Locate the cell with the specified text and output its [x, y] center coordinate. 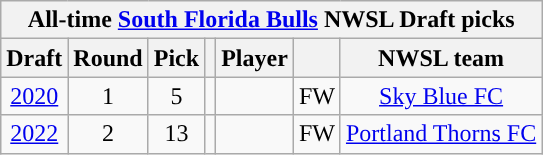
13 [176, 134]
Portland Thorns FC [440, 134]
2 [108, 134]
NWSL team [440, 58]
Player [255, 58]
All-time South Florida Bulls NWSL Draft picks [272, 20]
2022 [34, 134]
5 [176, 96]
1 [108, 96]
Sky Blue FC [440, 96]
2020 [34, 96]
Draft [34, 58]
Round [108, 58]
Pick [176, 58]
